Capture the cell that displays the provided text and extract its [X, Y] central coordinate. 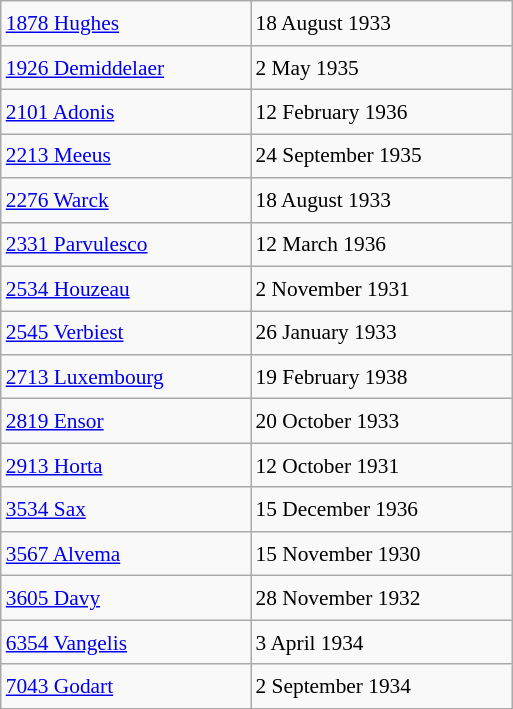
3534 Sax [126, 509]
1926 Demiddelaer [126, 67]
15 December 1936 [382, 509]
6354 Vangelis [126, 642]
3567 Alvema [126, 554]
2213 Meeus [126, 156]
2713 Luxembourg [126, 377]
2913 Horta [126, 465]
2534 Houzeau [126, 288]
12 October 1931 [382, 465]
7043 Godart [126, 686]
2276 Warck [126, 200]
2545 Verbiest [126, 333]
24 September 1935 [382, 156]
12 March 1936 [382, 244]
26 January 1933 [382, 333]
3 April 1934 [382, 642]
3605 Davy [126, 598]
28 November 1932 [382, 598]
2819 Ensor [126, 421]
1878 Hughes [126, 23]
2 November 1931 [382, 288]
2101 Adonis [126, 112]
2 May 1935 [382, 67]
2331 Parvulesco [126, 244]
15 November 1930 [382, 554]
20 October 1933 [382, 421]
19 February 1938 [382, 377]
2 September 1934 [382, 686]
12 February 1936 [382, 112]
